Identify which cell holds the provided text, then report its (X, Y) central coordinate. 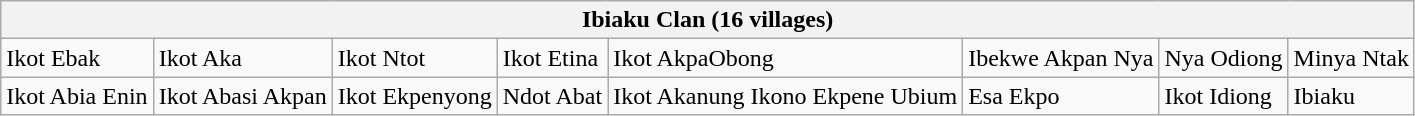
Ibekwe Akpan Nya (1061, 58)
Ikot Ekpenyong (414, 96)
Ibiaku (1351, 96)
Ikot Akanung Ikono Ekpene Ubium (786, 96)
Esa Ekpo (1061, 96)
Ndot Abat (552, 96)
Ikot Aka (242, 58)
Nya Odiong (1224, 58)
Minya Ntak (1351, 58)
Ikot AkpaObong (786, 58)
Ikot Idiong (1224, 96)
Ibiaku Clan (16 villages) (708, 20)
Ikot Ntot (414, 58)
Ikot Ebak (77, 58)
Ikot Etina (552, 58)
Ikot Abasi Akpan (242, 96)
Ikot Abia Enin (77, 96)
